Output the [x, y] coordinate of the center of the cell containing the given text.  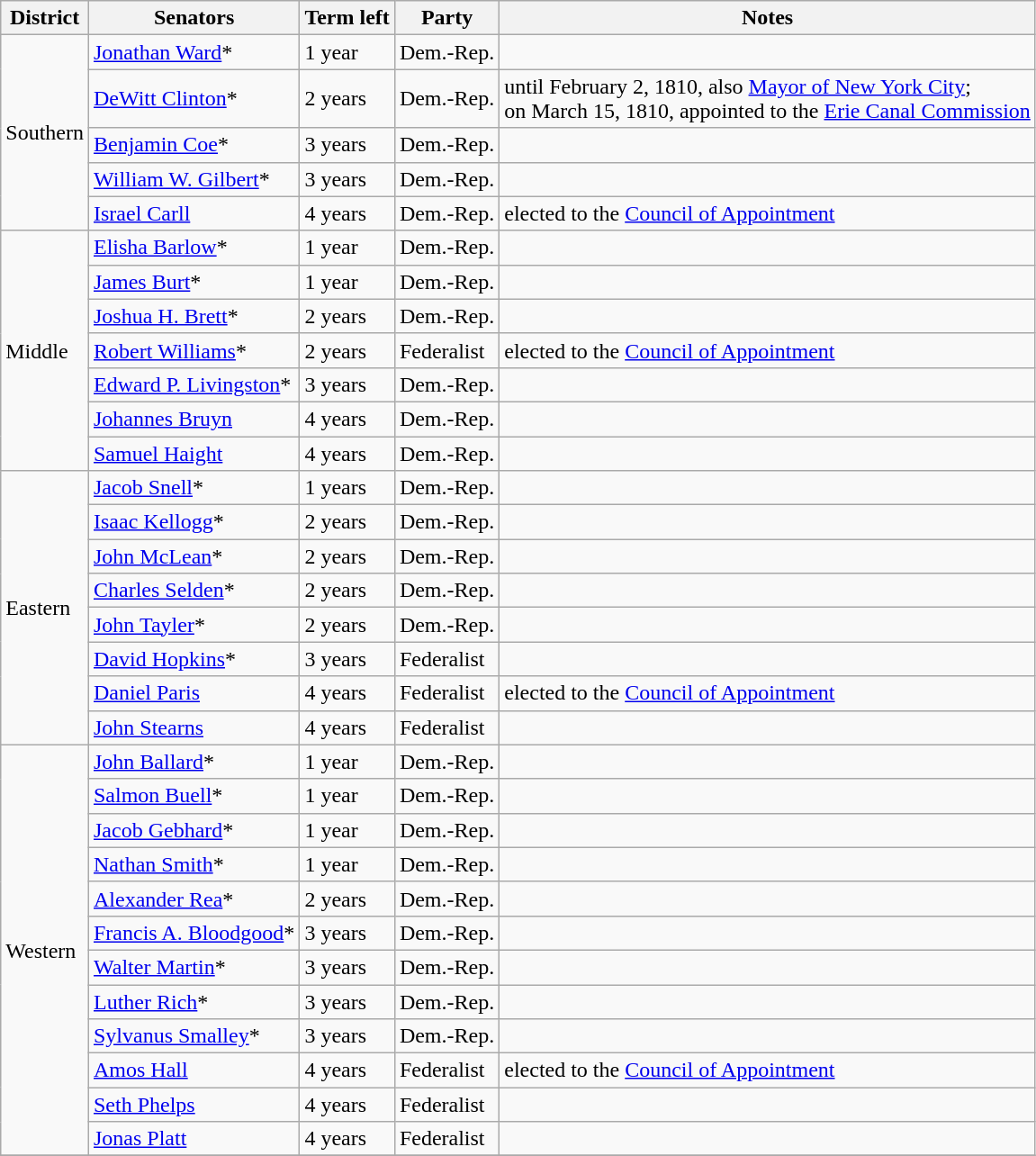
Walter Martin* [194, 967]
Johannes Bruyn [194, 419]
John Stearns [194, 727]
Party [446, 18]
Jacob Snell* [194, 488]
Eastern [45, 608]
Isaac Kellogg* [194, 522]
John Tayler* [194, 625]
Alexander Rea* [194, 899]
Term left [347, 18]
Daniel Paris [194, 693]
Jacob Gebhard* [194, 830]
Amos Hall [194, 1070]
1 years [347, 488]
District [45, 18]
William W. Gilbert* [194, 179]
Elisha Barlow* [194, 248]
Notes [768, 18]
John Ballard* [194, 762]
Southern [45, 133]
Robert Williams* [194, 350]
Western [45, 951]
Francis A. Bloodgood* [194, 933]
Jonathan Ward* [194, 52]
David Hopkins* [194, 659]
Seth Phelps [194, 1105]
Israel Carll [194, 213]
Senators [194, 18]
Edward P. Livingston* [194, 384]
Charles Selden* [194, 591]
Jonas Platt [194, 1139]
Middle [45, 350]
Samuel Haight [194, 453]
Sylvanus Smalley* [194, 1036]
Salmon Buell* [194, 796]
Nathan Smith* [194, 864]
DeWitt Clinton* [194, 99]
James Burt* [194, 282]
until February 2, 1810, also Mayor of New York City; on March 15, 1810, appointed to the Erie Canal Commission [768, 99]
Luther Rich* [194, 1002]
Joshua H. Brett* [194, 316]
John McLean* [194, 556]
Benjamin Coe* [194, 145]
